Provide the [X, Y] coordinate of the cell's center where the given text is located.  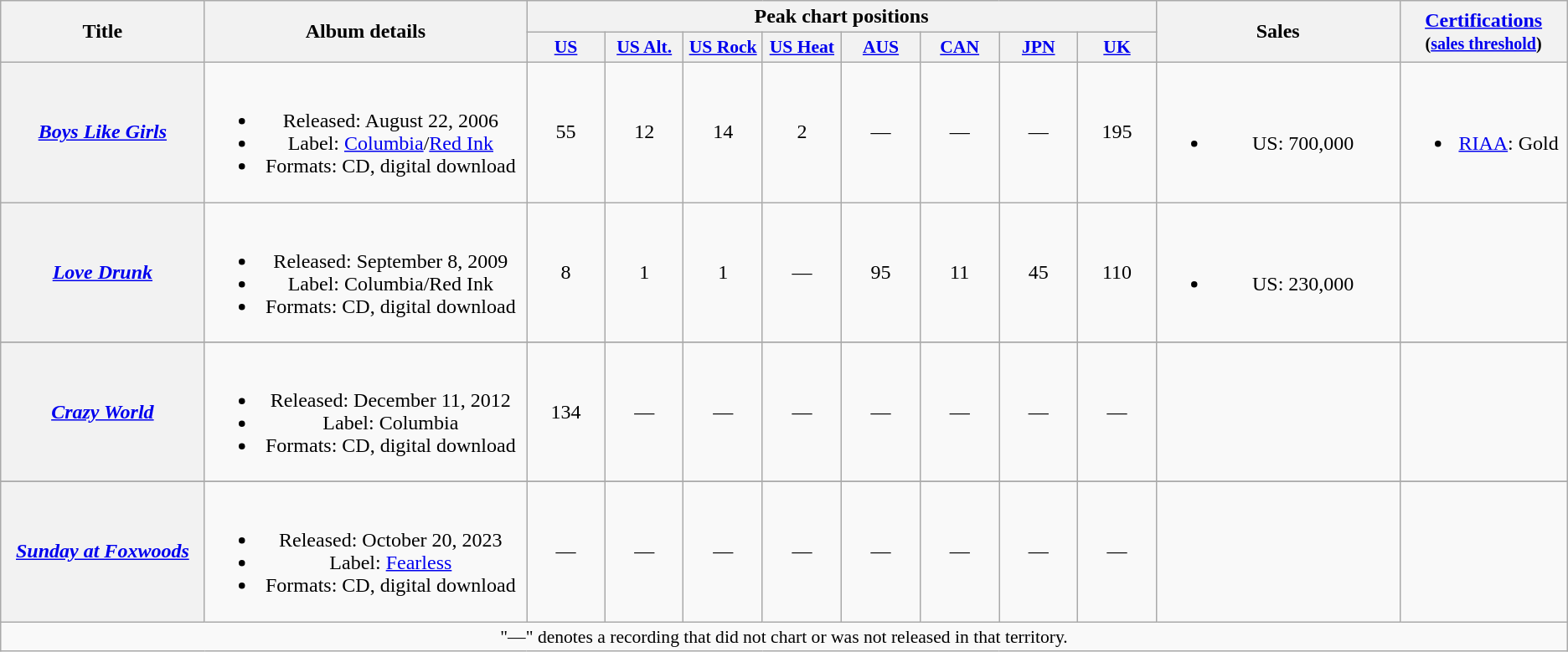
12 [644, 132]
CAN [960, 48]
Released: September 8, 2009Label: Columbia/Red InkFormats: CD, digital download [365, 273]
AUS [880, 48]
US [566, 48]
8 [566, 273]
110 [1117, 273]
US: 230,000 [1278, 273]
"—" denotes a recording that did not chart or was not released in that territory. [784, 637]
Peak chart positions [842, 17]
RIAA: Gold [1483, 132]
US Alt. [644, 48]
Released: August 22, 2006Label: Columbia/Red InkFormats: CD, digital download [365, 132]
195 [1117, 132]
11 [960, 273]
Album details [365, 32]
Crazy World [102, 412]
Title [102, 32]
134 [566, 412]
UK [1117, 48]
Sales [1278, 32]
US: 700,000 [1278, 132]
Certifications(sales threshold) [1483, 32]
Sunday at Foxwoods [102, 552]
US Heat [802, 48]
14 [723, 132]
Released: December 11, 2012Label: ColumbiaFormats: CD, digital download [365, 412]
US Rock [723, 48]
Boys Like Girls [102, 132]
Released: October 20, 2023Label: FearlessFormats: CD, digital download [365, 552]
45 [1039, 273]
55 [566, 132]
Love Drunk [102, 273]
2 [802, 132]
JPN [1039, 48]
95 [880, 273]
